Capture the cell that displays the provided text and extract its [x, y] central coordinate. 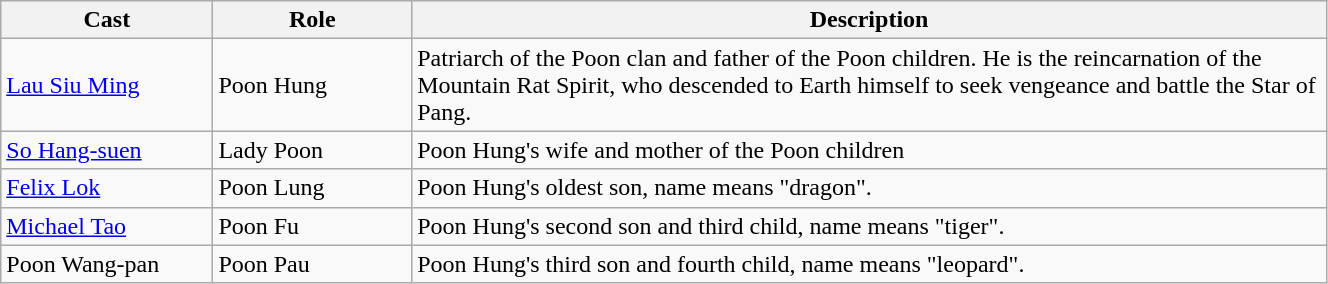
Poon Hung [312, 85]
Description [870, 20]
So Hang-suen [107, 150]
Lau Siu Ming [107, 85]
Poon Pau [312, 264]
Michael Tao [107, 226]
Felix Lok [107, 188]
Poon Wang-pan [107, 264]
Lady Poon [312, 150]
Poon Hung's oldest son, name means "dragon". [870, 188]
Poon Lung [312, 188]
Poon Hung's third son and fourth child, name means "leopard". [870, 264]
Poon Hung's second son and third child, name means "tiger". [870, 226]
Cast [107, 20]
Poon Hung's wife and mother of the Poon children [870, 150]
Role [312, 20]
Poon Fu [312, 226]
